For the text-containing cell, return its midpoint in (x, y) coordinate format. 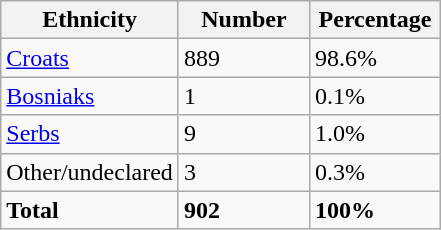
9 (244, 134)
0.1% (374, 96)
1.0% (374, 134)
98.6% (374, 58)
Percentage (374, 20)
Total (90, 210)
902 (244, 210)
889 (244, 58)
Ethnicity (90, 20)
Other/undeclared (90, 172)
100% (374, 210)
Number (244, 20)
Serbs (90, 134)
1 (244, 96)
0.3% (374, 172)
3 (244, 172)
Croats (90, 58)
Bosniaks (90, 96)
